Capture the cell that displays the provided text and extract its [x, y] central coordinate. 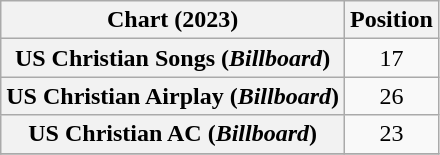
US Christian Airplay (Billboard) [173, 96]
US Christian AC (Billboard) [173, 134]
Position [392, 20]
17 [392, 58]
Chart (2023) [173, 20]
23 [392, 134]
26 [392, 96]
US Christian Songs (Billboard) [173, 58]
